Return (X, Y) of the center of cell containing provided text 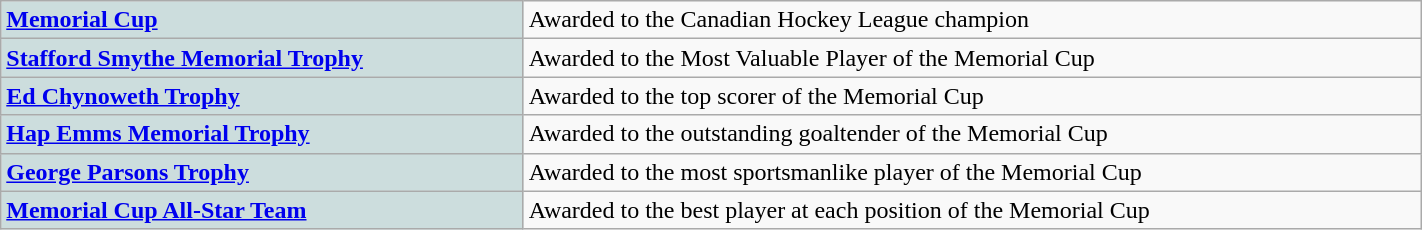
George Parsons Trophy (262, 172)
Stafford Smythe Memorial Trophy (262, 58)
Memorial Cup All-Star Team (262, 210)
Awarded to the most sportsmanlike player of the Memorial Cup (972, 172)
Hap Emms Memorial Trophy (262, 134)
Memorial Cup (262, 20)
Awarded to the top scorer of the Memorial Cup (972, 96)
Awarded to the outstanding goaltender of the Memorial Cup (972, 134)
Ed Chynoweth Trophy (262, 96)
Awarded to the Most Valuable Player of the Memorial Cup (972, 58)
Awarded to the best player at each position of the Memorial Cup (972, 210)
Awarded to the Canadian Hockey League champion (972, 20)
